Find where the given text appears and provide that cell's center as (x, y) coordinate. 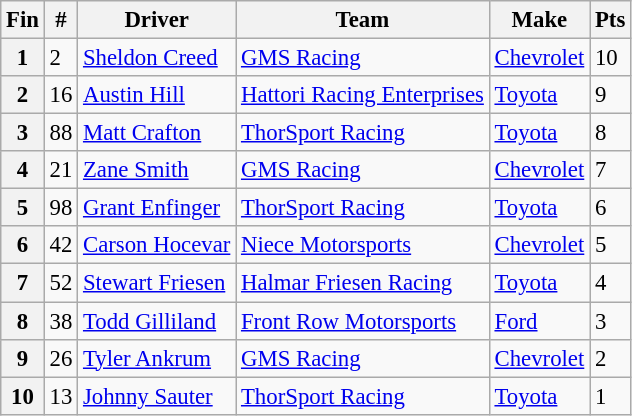
42 (60, 245)
52 (60, 283)
Matt Crafton (157, 133)
Carson Hocevar (157, 245)
26 (60, 358)
Stewart Friesen (157, 283)
Tyler Ankrum (157, 358)
Niece Motorsports (363, 245)
Austin Hill (157, 95)
Todd Gilliland (157, 321)
Front Row Motorsports (363, 321)
# (60, 20)
Make (539, 20)
98 (60, 208)
16 (60, 95)
Team (363, 20)
88 (60, 133)
Ford (539, 321)
Grant Enfinger (157, 208)
Driver (157, 20)
13 (60, 396)
Fin (23, 20)
Pts (610, 20)
Johnny Sauter (157, 396)
38 (60, 321)
Zane Smith (157, 170)
Hattori Racing Enterprises (363, 95)
Halmar Friesen Racing (363, 283)
Sheldon Creed (157, 58)
21 (60, 170)
